Identify which cell holds the provided text, then report its (x, y) central coordinate. 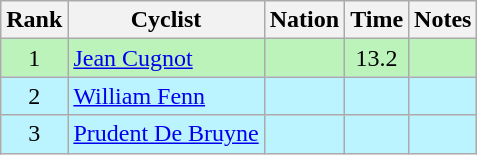
3 (34, 134)
Time (377, 20)
Prudent De Bruyne (166, 134)
1 (34, 58)
William Fenn (166, 96)
Rank (34, 20)
13.2 (377, 58)
Notes (443, 20)
Jean Cugnot (166, 58)
Nation (304, 20)
2 (34, 96)
Cyclist (166, 20)
